Search for the cell housing the specified text and yield its (X, Y) center coordinate. 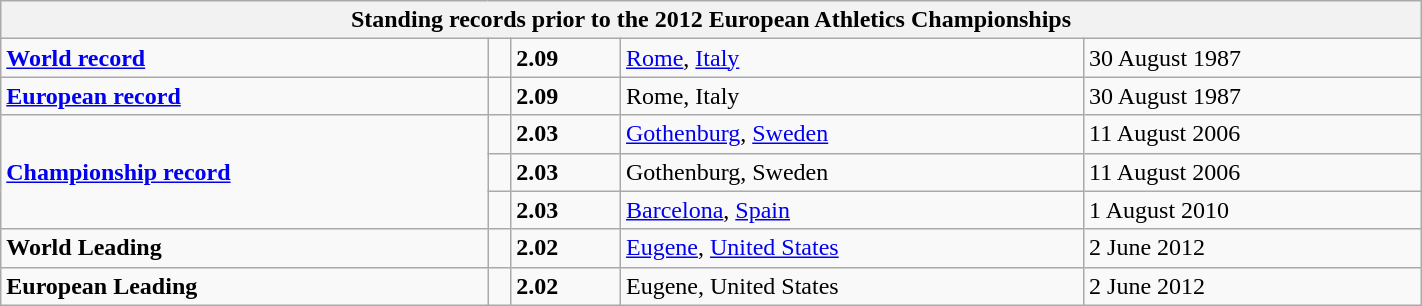
1 August 2010 (1253, 210)
Barcelona, Spain (852, 210)
Championship record (244, 172)
Standing records prior to the 2012 European Athletics Championships (711, 20)
World record (244, 58)
World Leading (244, 248)
European record (244, 96)
European Leading (244, 286)
